Identify which cell holds the provided text, then report its [X, Y] central coordinate. 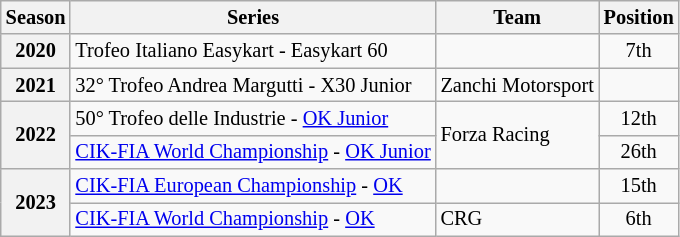
26th [639, 152]
50° Trofeo delle Industrie - OK Junior [252, 118]
Position [639, 17]
Team [518, 17]
Forza Racing [518, 134]
2022 [36, 134]
2021 [36, 85]
CIK-FIA World Championship - OK [252, 219]
CRG [518, 219]
Trofeo Italiano Easykart - Easykart 60 [252, 51]
12th [639, 118]
CIK-FIA World Championship - OK Junior [252, 152]
7th [639, 51]
Season [36, 17]
32° Trofeo Andrea Margutti - X30 Junior [252, 85]
CIK-FIA European Championship - OK [252, 186]
2020 [36, 51]
6th [639, 219]
Zanchi Motorsport [518, 85]
15th [639, 186]
Series [252, 17]
2023 [36, 202]
